Provide the (x, y) coordinate of the cell's center where the given text is located.  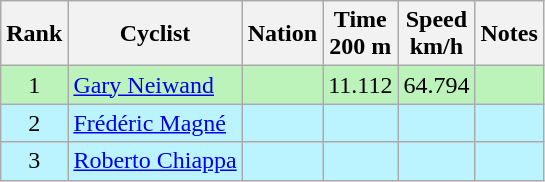
Time200 m (360, 34)
2 (34, 123)
Speedkm/h (436, 34)
Nation (282, 34)
1 (34, 85)
64.794 (436, 85)
Roberto Chiappa (155, 161)
Notes (509, 34)
11.112 (360, 85)
Rank (34, 34)
Cyclist (155, 34)
3 (34, 161)
Gary Neiwand (155, 85)
Frédéric Magné (155, 123)
